For the text-containing cell, return its midpoint in (x, y) coordinate format. 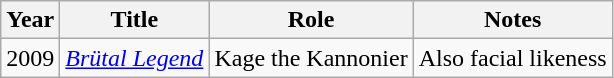
Brütal Legend (134, 58)
Role (311, 20)
2009 (30, 58)
Title (134, 20)
Also facial likeness (512, 58)
Notes (512, 20)
Year (30, 20)
Kage the Kannonier (311, 58)
